Identify which cell holds the provided text, then report its (x, y) central coordinate. 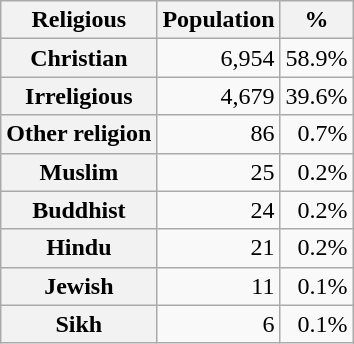
Irreligious (79, 96)
Population (218, 20)
4,679 (218, 96)
58.9% (316, 58)
24 (218, 210)
6,954 (218, 58)
Other religion (79, 134)
Hindu (79, 248)
25 (218, 172)
6 (218, 324)
11 (218, 286)
Jewish (79, 286)
Muslim (79, 172)
Christian (79, 58)
Buddhist (79, 210)
Sikh (79, 324)
% (316, 20)
Religious (79, 20)
39.6% (316, 96)
0.7% (316, 134)
86 (218, 134)
21 (218, 248)
